Locate the cell with the specified text and output its [x, y] center coordinate. 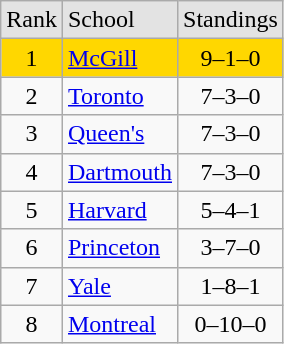
1 [32, 58]
McGill [120, 58]
8 [32, 324]
4 [32, 172]
Toronto [120, 96]
6 [32, 248]
Yale [120, 286]
2 [32, 96]
3–7–0 [231, 248]
1–8–1 [231, 286]
Standings [231, 20]
Harvard [120, 210]
Dartmouth [120, 172]
Queen's [120, 134]
7 [32, 286]
5 [32, 210]
School [120, 20]
5–4–1 [231, 210]
Rank [32, 20]
0–10–0 [231, 324]
9–1–0 [231, 58]
Montreal [120, 324]
Princeton [120, 248]
3 [32, 134]
